Provide the [x, y] coordinate of the cell's center where the given text is located.  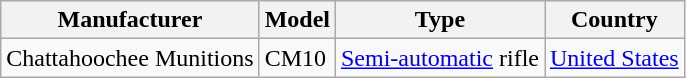
Country [614, 20]
Model [297, 20]
Manufacturer [130, 20]
United States [614, 58]
Type [440, 20]
Semi-automatic rifle [440, 58]
Chattahoochee Munitions [130, 58]
CM10 [297, 58]
